Determine the (x, y) coordinate at the center of the cell enclosing the given text.  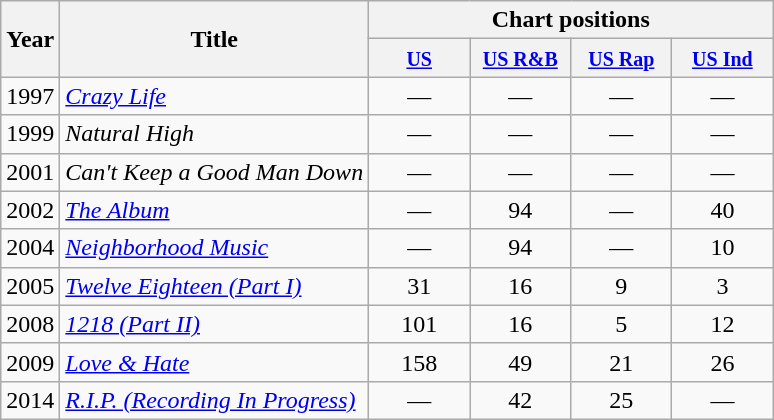
US (420, 58)
5 (622, 324)
US Ind (722, 58)
2008 (30, 324)
Year (30, 39)
R.I.P. (Recording In Progress) (214, 400)
12 (722, 324)
1997 (30, 96)
21 (622, 362)
Twelve Eighteen (Part I) (214, 286)
Natural High (214, 134)
49 (520, 362)
Chart positions (571, 20)
9 (622, 286)
The Album (214, 210)
25 (622, 400)
Crazy Life (214, 96)
2009 (30, 362)
101 (420, 324)
2005 (30, 286)
US Rap (622, 58)
1999 (30, 134)
US R&B (520, 58)
31 (420, 286)
10 (722, 248)
Title (214, 39)
158 (420, 362)
3 (722, 286)
2002 (30, 210)
Neighborhood Music (214, 248)
42 (520, 400)
Love & Hate (214, 362)
1218 (Part II) (214, 324)
2001 (30, 172)
2014 (30, 400)
Can't Keep a Good Man Down (214, 172)
2004 (30, 248)
40 (722, 210)
26 (722, 362)
